Provide the [X, Y] coordinate of the cell's center where the given text is located.  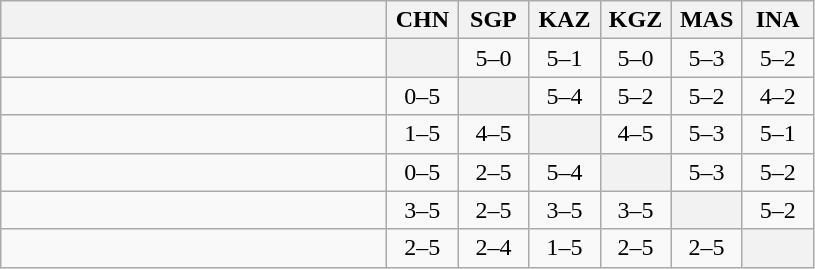
INA [778, 20]
MAS [706, 20]
SGP [494, 20]
CHN [422, 20]
4–2 [778, 96]
KAZ [564, 20]
KGZ [636, 20]
2–4 [494, 248]
